Return the (X, Y) coordinate for the center point of the cell that contains the specified text.  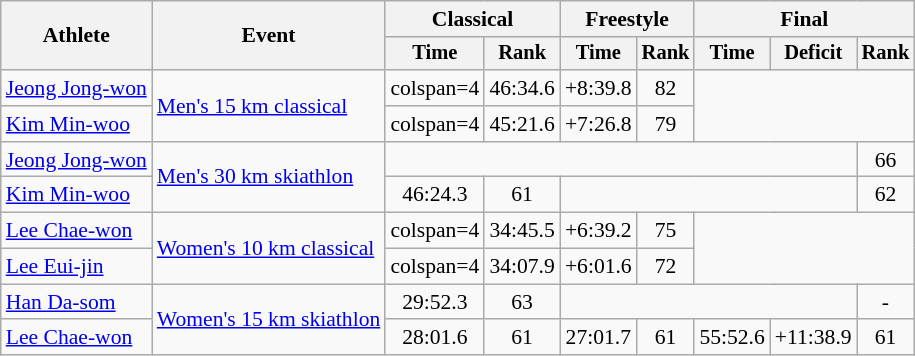
75 (666, 231)
63 (522, 302)
Event (269, 36)
79 (666, 124)
28:01.6 (434, 338)
Women's 10 km classical (269, 248)
Final (804, 19)
72 (666, 267)
Athlete (76, 36)
55:52.6 (732, 338)
34:45.5 (522, 231)
Lee Eui-jin (76, 267)
+8:39.8 (598, 88)
Men's 30 km skiathlon (269, 178)
29:52.3 (434, 302)
66 (886, 160)
- (886, 302)
46:34.6 (522, 88)
45:21.6 (522, 124)
46:24.3 (434, 195)
+6:01.6 (598, 267)
Classical (472, 19)
+6:39.2 (598, 231)
Han Da-som (76, 302)
34:07.9 (522, 267)
+7:26.8 (598, 124)
62 (886, 195)
+11:38.9 (814, 338)
Women's 15 km skiathlon (269, 320)
82 (666, 88)
27:01.7 (598, 338)
Freestyle (627, 19)
Men's 15 km classical (269, 106)
Deficit (814, 54)
